Provide the (x, y) coordinate of the cell's center where the given text is located.  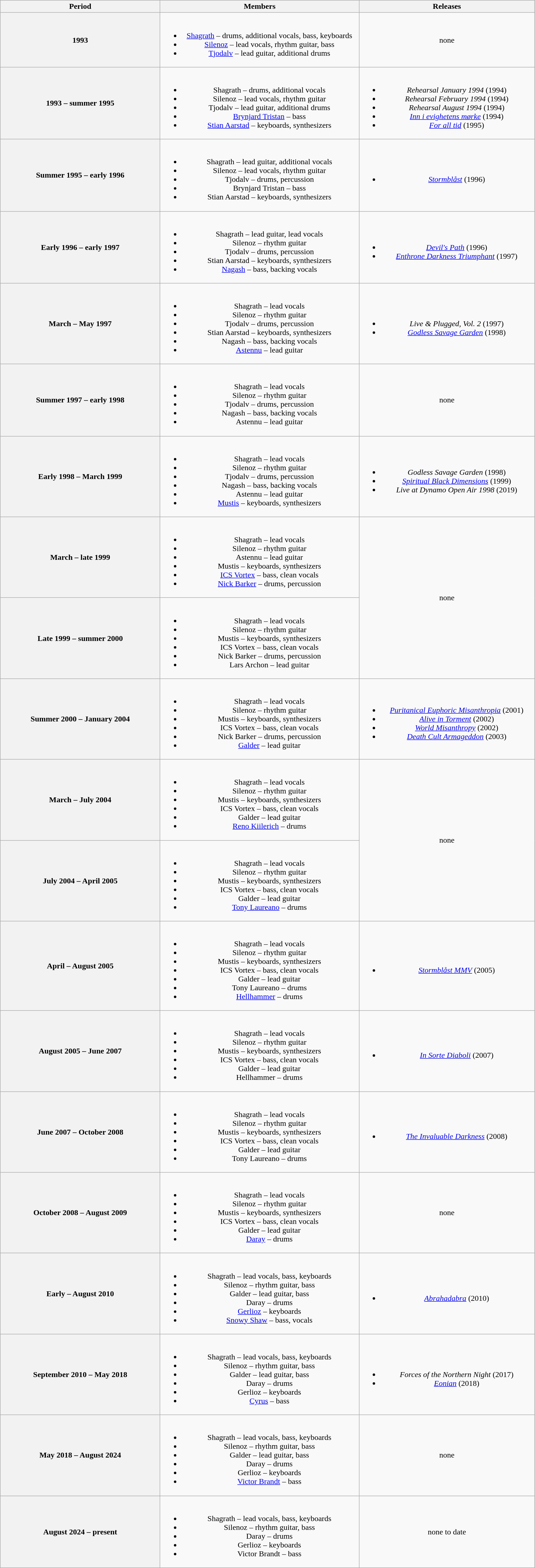
August 2024 – present (80, 1532)
Shagrath – lead vocals, bass, keyboardsSilenoz – rhythm guitar, bassDaray – drums Gerlioz – keyboards Victor Brandt – bass (260, 1532)
October 2008 – August 2009 (80, 1213)
1993 (80, 40)
September 2010 – May 2018 (80, 1374)
March – May 1997 (80, 324)
1993 – summer 1995 (80, 103)
none to date (447, 1532)
In Sorte Diaboli (2007) (447, 1051)
Shagrath – lead vocalsSilenoz – rhythm guitarTjodalv – drums, percussionNagash – bass, backing vocalsAstennu – lead guitar (260, 400)
Devil's Path (1996)Enthrone Darkness Triumphant (1997) (447, 247)
Shagrath – drums, additional vocals, bass, keyboardsSilenoz – lead vocals, rhythm guitar, bassTjodalv – lead guitar, additional drums (260, 40)
April – August 2005 (80, 966)
Stormblåst (1996) (447, 175)
Late 1999 – summer 2000 (80, 638)
Abrahadabra (2010) (447, 1294)
Live & Plugged, Vol. 2 (1997)Godless Savage Garden (1998) (447, 324)
Godless Savage Garden (1998) Spiritual Black Dimensions (1999)Live at Dynamo Open Air 1998 (2019) (447, 476)
Stormblåst MMV (2005) (447, 966)
Summer 1995 – early 1996 (80, 175)
March – late 1999 (80, 557)
Early 1996 – early 1997 (80, 247)
Releases (447, 7)
Early 1998 – March 1999 (80, 476)
Summer 2000 – January 2004 (80, 719)
March – July 2004 (80, 800)
July 2004 – April 2005 (80, 880)
Shagrath – lead vocalsSilenoz – rhythm guitarMustis – keyboards, synthesizersICS Vortex – bass, clean vocalsGalder – lead guitarDaray – drums (260, 1213)
Shagrath – lead vocals, bass, keyboardsSilenoz – rhythm guitar, bassGalder – lead guitar, bassDaray – drums Gerlioz – keyboards Cyrus – bass (260, 1374)
Rehearsal January 1994 (1994)Rehearsal February 1994 (1994)Rehearsal August 1994 (1994)Inn i evighetens mørke (1994)For all tid (1995) (447, 103)
Shagrath – lead vocals, bass, keyboardsSilenoz – rhythm guitar, bassGalder – lead guitar, bassDaray – drums Gerlioz – keyboards Victor Brandt – bass (260, 1455)
August 2005 – June 2007 (80, 1051)
Forces of the Northern Night (2017)Eonian (2018) (447, 1374)
May 2018 – August 2024 (80, 1455)
Early – August 2010 (80, 1294)
June 2007 – October 2008 (80, 1132)
Puritanical Euphoric Misanthropia (2001)Alive in Torment (2002)World Misanthropy (2002)Death Cult Armageddon (2003) (447, 719)
Members (260, 7)
Shagrath – lead vocalsSilenoz – rhythm guitarMustis – keyboards, synthesizersICS Vortex – bass, clean vocalsGalder – lead guitarHellhammer – drums (260, 1051)
Summer 1997 – early 1998 (80, 400)
Period (80, 7)
The Invaluable Darkness (2008) (447, 1132)
